Locate the cell with the specified text and output its [X, Y] center coordinate. 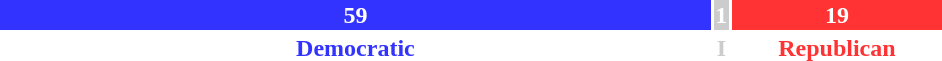
59 [356, 15]
1 [722, 15]
19 [837, 15]
